Capture the cell that displays the provided text and extract its [X, Y] central coordinate. 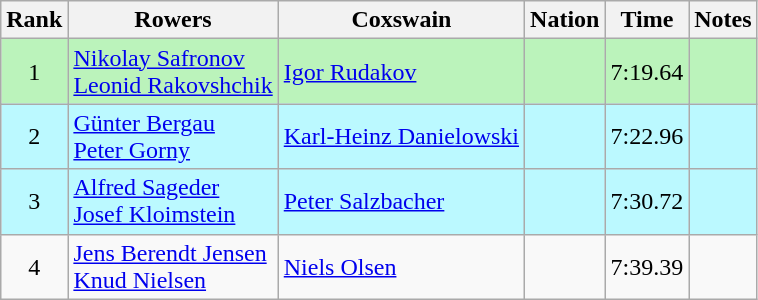
Niels Olsen [401, 266]
7:30.72 [647, 202]
Rank [34, 20]
4 [34, 266]
7:22.96 [647, 136]
7:19.64 [647, 72]
7:39.39 [647, 266]
Nation [565, 20]
2 [34, 136]
Coxswain [401, 20]
3 [34, 202]
Jens Berendt Jensen Knud Nielsen [173, 266]
Nikolay Safronov Leonid Rakovshchik [173, 72]
Notes [723, 20]
1 [34, 72]
Igor Rudakov [401, 72]
Alfred Sageder Josef Kloimstein [173, 202]
Günter Bergau Peter Gorny [173, 136]
Karl-Heinz Danielowski [401, 136]
Peter Salzbacher [401, 202]
Rowers [173, 20]
Time [647, 20]
